From the cell containing the given text, extract its center point as [x, y] coordinate. 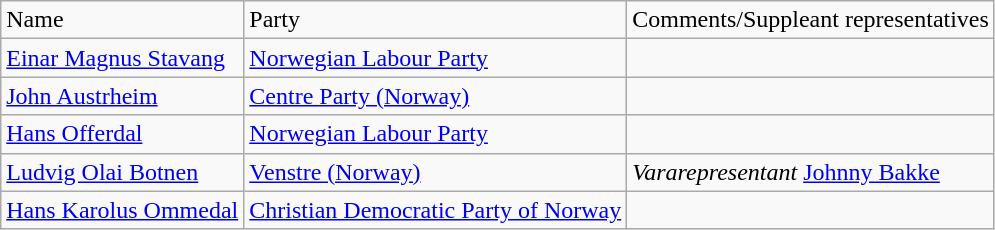
Hans Offerdal [122, 134]
Christian Democratic Party of Norway [436, 210]
Centre Party (Norway) [436, 96]
John Austrheim [122, 96]
Vararepresentant Johnny Bakke [811, 172]
Einar Magnus Stavang [122, 58]
Party [436, 20]
Name [122, 20]
Hans Karolus Ommedal [122, 210]
Ludvig Olai Botnen [122, 172]
Venstre (Norway) [436, 172]
Comments/Suppleant representatives [811, 20]
